Return the [x, y] coordinate for the center point of the cell that contains the specified text.  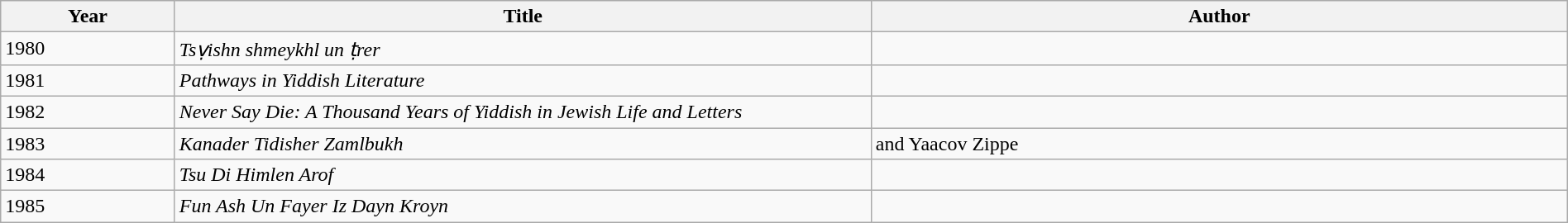
1982 [88, 111]
Year [88, 17]
1981 [88, 80]
and Yaacov Zippe [1219, 143]
1983 [88, 143]
Title [523, 17]
Tsu Di Himlen Arof [523, 175]
1984 [88, 175]
1980 [88, 49]
Fun Ash Un Fayer Iz Dayn Kroyn [523, 206]
Author [1219, 17]
Kanader Tidisher Zamlbukh [523, 143]
Tsṿishn shmeykhl un ṭrer [523, 49]
Pathways in Yiddish Literature [523, 80]
Never Say Die: A Thousand Years of Yiddish in Jewish Life and Letters [523, 111]
1985 [88, 206]
